Output the [x, y] coordinate of the center of the cell containing the given text.  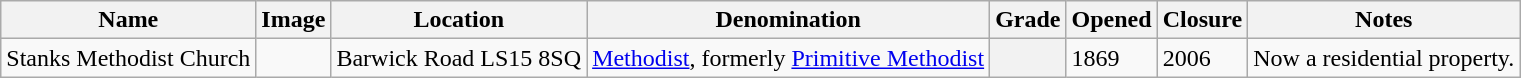
Name [128, 20]
Closure [1202, 20]
Methodist, formerly Primitive Methodist [788, 58]
Grade [1028, 20]
1869 [1112, 58]
2006 [1202, 58]
Notes [1384, 20]
Now a residential property. [1384, 58]
Opened [1112, 20]
Stanks Methodist Church [128, 58]
Denomination [788, 20]
Barwick Road LS15 8SQ [459, 58]
Location [459, 20]
Image [294, 20]
